Return (X, Y) of the center of cell containing provided text 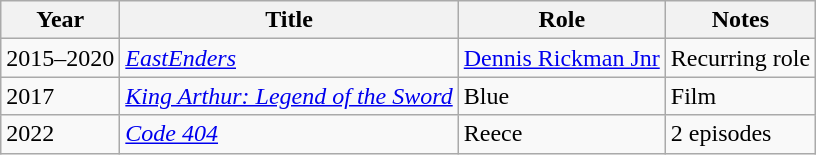
2 episodes (740, 134)
2015–2020 (60, 58)
Reece (562, 134)
Notes (740, 20)
2017 (60, 96)
Blue (562, 96)
Title (289, 20)
2022 (60, 134)
Code 404 (289, 134)
Dennis Rickman Jnr (562, 58)
Year (60, 20)
Recurring role (740, 58)
King Arthur: Legend of the Sword (289, 96)
EastEnders (289, 58)
Film (740, 96)
Role (562, 20)
